Identify which cell holds the provided text, then report its (x, y) central coordinate. 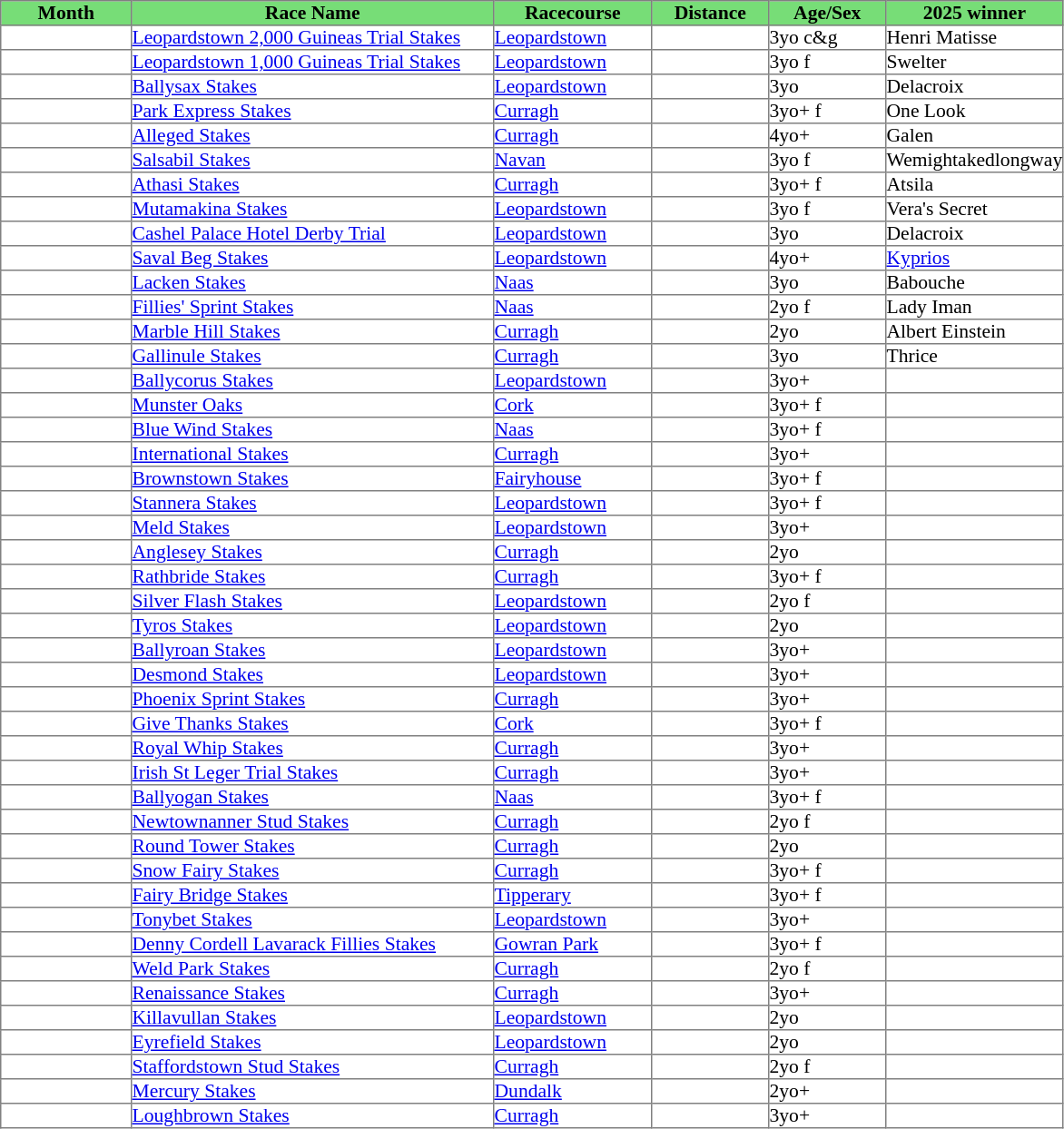
Mercury Stakes (312, 1091)
Round Tower Stakes (312, 846)
2yo+ (828, 1091)
Gallinule Stakes (312, 356)
Lacken Stakes (312, 283)
Racecourse (573, 13)
Vera's Secret (975, 209)
Swelter (975, 62)
Atsila (975, 185)
Kyprios (975, 258)
Lady Iman (975, 307)
Silver Flash Stakes (312, 601)
Stannera Stakes (312, 503)
Denny Cordell Lavarack Fillies Stakes (312, 944)
Fillies' Sprint Stakes (312, 307)
Give Thanks Stakes (312, 724)
Ballysax Stakes (312, 87)
Fairyhouse (573, 479)
Month (66, 13)
Fairy Bridge Stakes (312, 895)
Tonybet Stakes (312, 920)
Tipperary (573, 895)
Dundalk (573, 1091)
Phoenix Sprint Stakes (312, 699)
Navan (573, 160)
Mutamakina Stakes (312, 209)
Tyros Stakes (312, 626)
Staffordstown Stud Stakes (312, 1067)
Henri Matisse (975, 38)
Renaissance Stakes (312, 993)
Leopardstown 2,000 Guineas Trial Stakes (312, 38)
Blue Wind Stakes (312, 430)
3yo c&g (828, 38)
Eyrefield Stakes (312, 1042)
Ballycorus Stakes (312, 381)
Irish St Leger Trial Stakes (312, 773)
Ballyroan Stakes (312, 650)
Albert Einstein (975, 332)
Loughbrown Stakes (312, 1116)
2025 winner (975, 13)
Newtownanner Stud Stakes (312, 822)
Munster Oaks (312, 405)
Brownstown Stakes (312, 479)
Galen (975, 136)
Athasi Stakes (312, 185)
Age/Sex (828, 13)
Babouche (975, 283)
Meld Stakes (312, 528)
Salsabil Stakes (312, 160)
Saval Beg Stakes (312, 258)
Killavullan Stakes (312, 1018)
Rathbride Stakes (312, 577)
Race Name (312, 13)
Desmond Stakes (312, 675)
Gowran Park (573, 944)
Marble Hill Stakes (312, 332)
Wemightakedlongway (975, 160)
Royal Whip Stakes (312, 748)
Weld Park Stakes (312, 969)
Distance (710, 13)
Park Express Stakes (312, 111)
Ballyogan Stakes (312, 797)
Anglesey Stakes (312, 552)
Alleged Stakes (312, 136)
Leopardstown 1,000 Guineas Trial Stakes (312, 62)
Thrice (975, 356)
Cashel Palace Hotel Derby Trial (312, 234)
Snow Fairy Stakes (312, 871)
One Look (975, 111)
International Stakes (312, 454)
